Find where the given text appears and provide that cell's center as (x, y) coordinate. 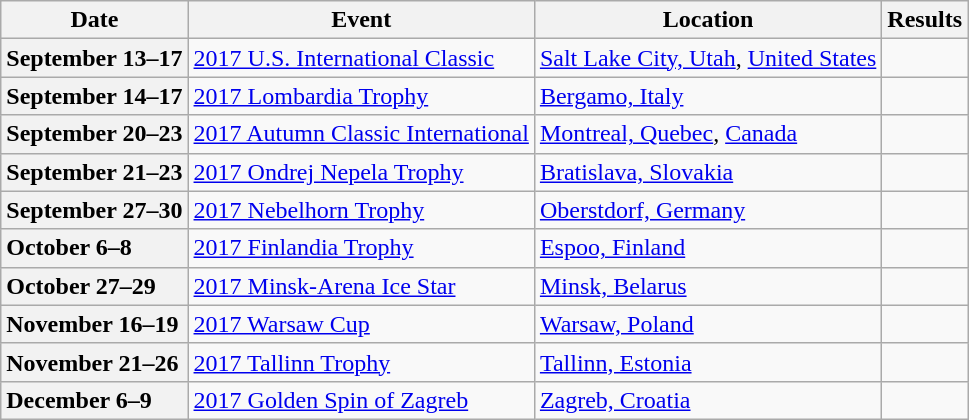
2017 Warsaw Cup (361, 324)
Location (708, 20)
Minsk, Belarus (708, 286)
Oberstdorf, Germany (708, 210)
Warsaw, Poland (708, 324)
Espoo, Finland (708, 248)
November 16–19 (94, 324)
2017 Finlandia Trophy (361, 248)
Results (925, 20)
September 27–30 (94, 210)
Bergamo, Italy (708, 96)
December 6–9 (94, 400)
Montreal, Quebec, Canada (708, 134)
2017 Ondrej Nepela Trophy (361, 172)
2017 Minsk-Arena Ice Star (361, 286)
2017 Golden Spin of Zagreb (361, 400)
October 27–29 (94, 286)
2017 Tallinn Trophy (361, 362)
Event (361, 20)
Date (94, 20)
September 14–17 (94, 96)
September 13–17 (94, 58)
2017 Nebelhorn Trophy (361, 210)
2017 Lombardia Trophy (361, 96)
Tallinn, Estonia (708, 362)
Bratislava, Slovakia (708, 172)
September 20–23 (94, 134)
September 21–23 (94, 172)
2017 U.S. International Classic (361, 58)
Zagreb, Croatia (708, 400)
2017 Autumn Classic International (361, 134)
November 21–26 (94, 362)
Salt Lake City, Utah, United States (708, 58)
October 6–8 (94, 248)
